Determine the [x, y] coordinate at the center of the cell enclosing the given text.  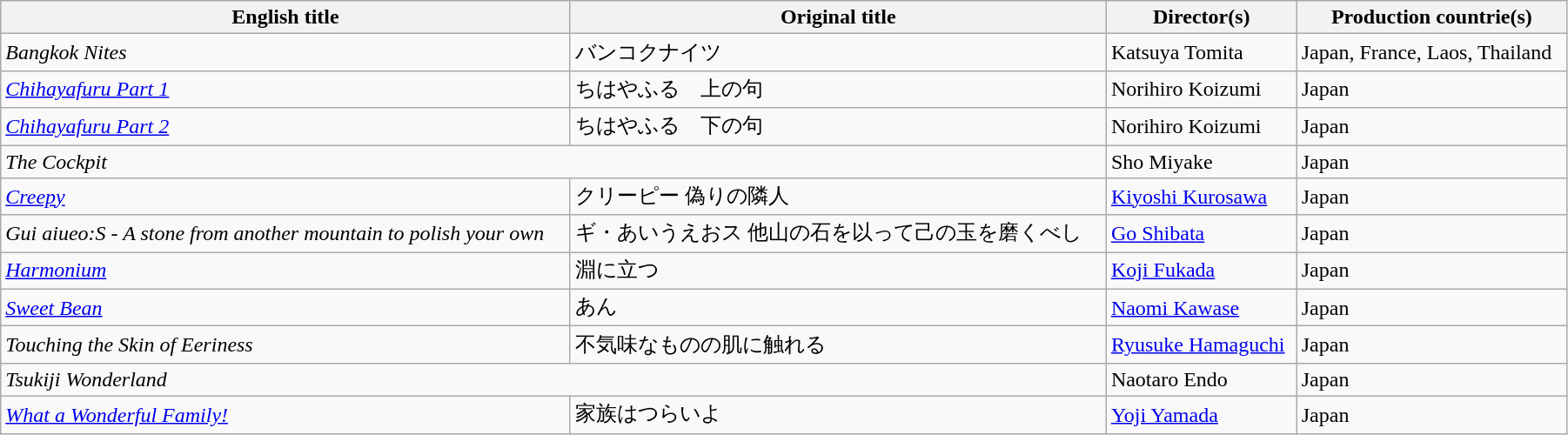
Japan, France, Laos, Thailand [1431, 52]
Original title [838, 17]
Naotaro Endo [1201, 379]
ギ・あいうえおス 他山の石を以って己の玉を磨くべし [838, 233]
ちはやふる 上の句 [838, 89]
ちはやふる 下の句 [838, 127]
Ryusuke Hamaguchi [1201, 345]
Katsuya Tomita [1201, 52]
不気味なものの肌に触れる [838, 345]
Sho Miyake [1201, 161]
The Cockpit [553, 161]
家族はつらいよ [838, 414]
Koji Fukada [1201, 271]
Sweet Bean [285, 308]
Harmonium [285, 271]
バンコクナイツ [838, 52]
Touching the Skin of Eeriness [285, 345]
クリーピー 偽りの隣人 [838, 197]
Bangkok Nites [285, 52]
Naomi Kawase [1201, 308]
Tsukiji Wonderland [553, 379]
Chihayafuru Part 2 [285, 127]
Yoji Yamada [1201, 414]
Kiyoshi Kurosawa [1201, 197]
English title [285, 17]
Gui aiueo:S - A stone from another mountain to polish your own [285, 233]
Chihayafuru Part 1 [285, 89]
淵に立つ [838, 271]
Creepy [285, 197]
あん [838, 308]
What a Wonderful Family! [285, 414]
Director(s) [1201, 17]
Go Shibata [1201, 233]
Production countrie(s) [1431, 17]
